Scan for the cell matching the given text and deliver its [X, Y] coordinate at center. 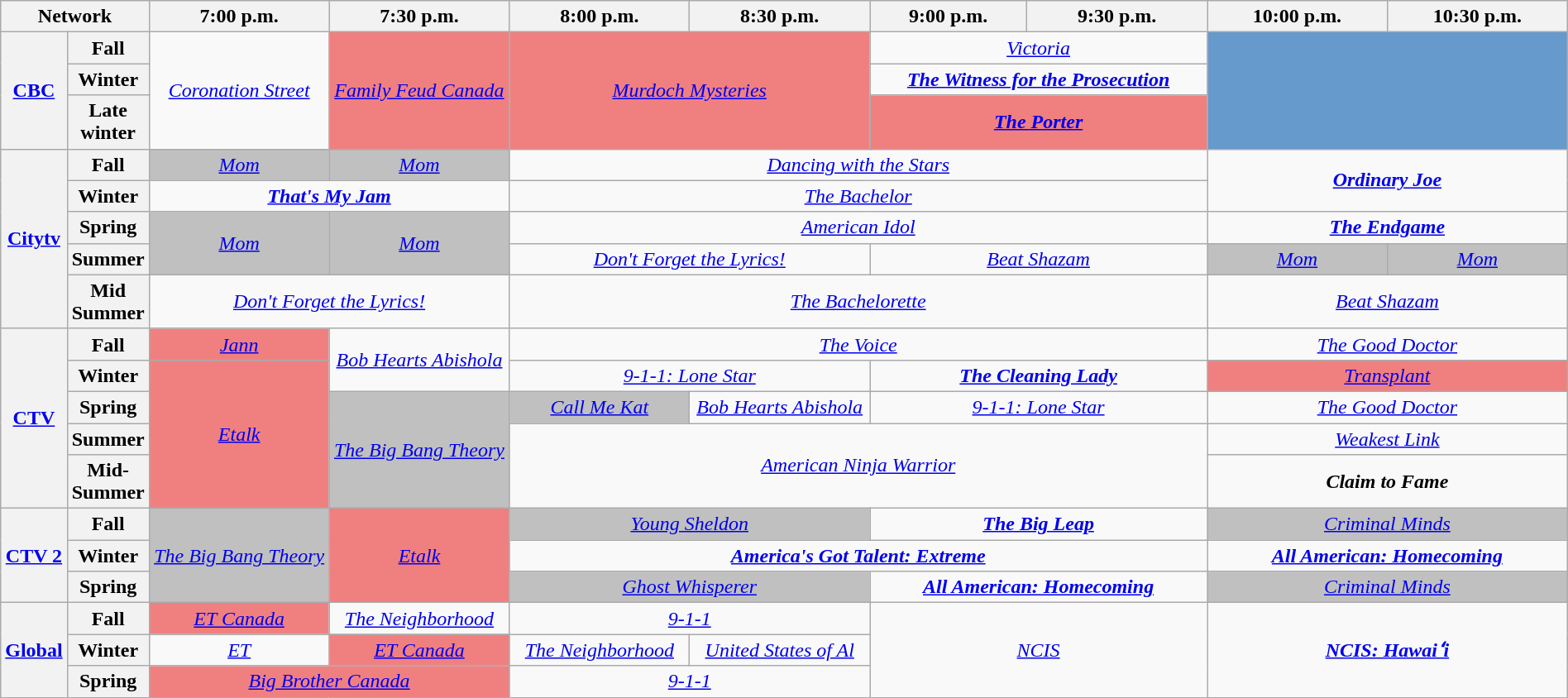
CBC [34, 91]
7:30 p.m. [419, 17]
Global [34, 650]
NCIS [1039, 650]
7:00 p.m. [239, 17]
The Voice [858, 344]
The Porter [1039, 122]
United States of Al [780, 650]
Ordinary Joe [1388, 180]
Late winter [108, 122]
Murdoch Mysteries [690, 91]
Jann [239, 344]
The Bachelor [858, 196]
CTV [34, 418]
Dancing with the Stars [858, 165]
Victoria [1039, 48]
The Witness for the Prosecution [1039, 79]
Transplant [1388, 375]
9:00 p.m. [949, 17]
Ghost Whisperer [690, 587]
Young Sheldon [690, 524]
8:30 p.m. [780, 17]
The Cleaning Lady [1039, 375]
The Big Leap [1039, 524]
Mid-Summer [108, 481]
The Bachelorette [858, 301]
American Ninja Warrior [858, 466]
The Endgame [1388, 227]
9:30 p.m. [1117, 17]
Call Me Kat [600, 407]
Network [74, 17]
Weakest Link [1388, 439]
ET [239, 650]
10:00 p.m. [1298, 17]
Big Brother Canada [329, 681]
America's Got Talent: Extreme [858, 556]
Citytv [34, 238]
8:00 p.m. [600, 17]
10:30 p.m. [1477, 17]
Claim to Fame [1388, 481]
NCIS: Hawaiʻi [1388, 650]
Mid Summer [108, 301]
American Idol [858, 227]
That's My Jam [329, 196]
Family Feud Canada [419, 91]
Coronation Street [239, 91]
CTV 2 [34, 556]
